Output the (X, Y) coordinate of the center of the cell containing the given text.  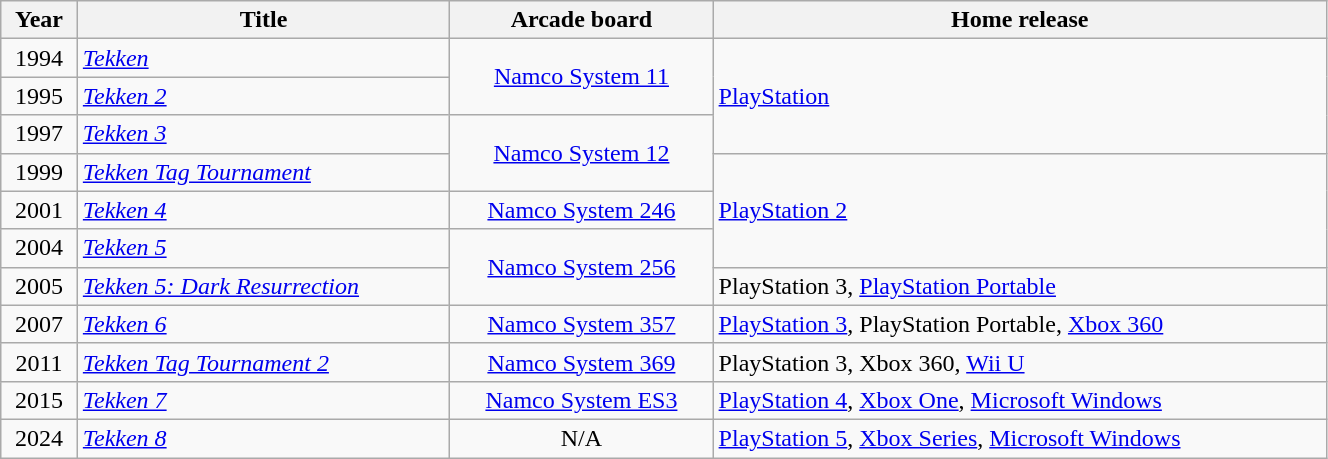
Home release (1020, 20)
PlayStation 3, PlayStation Portable, Xbox 360 (1020, 324)
PlayStation 3, Xbox 360, Wii U (1020, 362)
Tekken 8 (263, 438)
Namco System 12 (582, 153)
Tekken 3 (263, 134)
2004 (40, 248)
Tekken 6 (263, 324)
Tekken (263, 58)
PlayStation 4, Xbox One, Microsoft Windows (1020, 400)
Namco System 11 (582, 77)
Namco System 357 (582, 324)
Arcade board (582, 20)
Tekken 5: Dark Resurrection (263, 286)
Tekken 7 (263, 400)
2001 (40, 210)
2024 (40, 438)
2015 (40, 400)
Tekken 4 (263, 210)
Tekken 5 (263, 248)
Namco System 246 (582, 210)
Year (40, 20)
Tekken 2 (263, 96)
Tekken Tag Tournament 2 (263, 362)
1999 (40, 172)
1994 (40, 58)
Namco System 369 (582, 362)
PlayStation (1020, 96)
2005 (40, 286)
Namco System ES3 (582, 400)
2011 (40, 362)
Namco System 256 (582, 267)
Title (263, 20)
1997 (40, 134)
PlayStation 3, PlayStation Portable (1020, 286)
PlayStation 5, Xbox Series, Microsoft Windows (1020, 438)
1995 (40, 96)
N/A (582, 438)
PlayStation 2 (1020, 210)
Tekken Tag Tournament (263, 172)
2007 (40, 324)
